Extract the (X, Y) coordinate from the center of the cell holding the provided text.  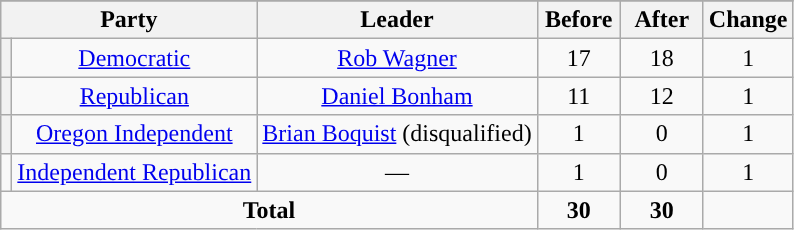
Oregon Independent (134, 134)
18 (662, 58)
Party (129, 20)
Rob Wagner (397, 58)
— (397, 172)
Brian Boquist (disqualified) (397, 134)
Daniel Bonham (397, 96)
Republican (134, 96)
Total (269, 210)
11 (578, 96)
After (662, 20)
Democratic (134, 58)
Leader (397, 20)
17 (578, 58)
12 (662, 96)
Before (578, 20)
Change (748, 20)
Independent Republican (134, 172)
